Extract the [x, y] coordinate from the center of the cell holding the provided text.  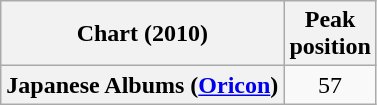
57 [330, 85]
Japanese Albums (Oricon) [142, 85]
Peakposition [330, 34]
Chart (2010) [142, 34]
